For the text-containing cell, return its midpoint in [x, y] coordinate format. 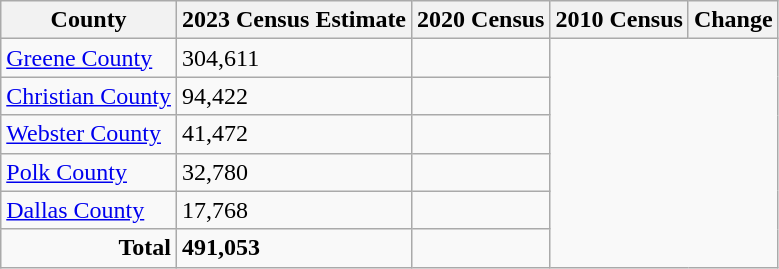
491,053 [294, 248]
2010 Census [619, 20]
Greene County [89, 58]
304,611 [294, 58]
Dallas County [89, 210]
Total [89, 248]
94,422 [294, 96]
Polk County [89, 172]
Christian County [89, 96]
41,472 [294, 134]
17,768 [294, 210]
County [89, 20]
Webster County [89, 134]
2020 Census [481, 20]
32,780 [294, 172]
2023 Census Estimate [294, 20]
Change [733, 20]
